For the text-containing cell, return its midpoint in [X, Y] coordinate format. 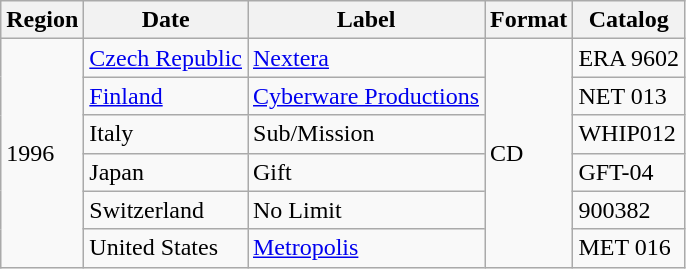
Finland [166, 96]
United States [166, 248]
Gift [366, 172]
MET 016 [629, 248]
Japan [166, 172]
ERA 9602 [629, 58]
1996 [42, 153]
Switzerland [166, 210]
Czech Republic [166, 58]
CD [529, 153]
Cyberware Productions [366, 96]
Region [42, 20]
GFT-04 [629, 172]
Nextera [366, 58]
Format [529, 20]
900382 [629, 210]
No Limit [366, 210]
WHIP012 [629, 134]
Sub/Mission [366, 134]
Metropolis [366, 248]
Italy [166, 134]
Label [366, 20]
Catalog [629, 20]
NET 013 [629, 96]
Date [166, 20]
